Capture the cell that displays the provided text and extract its [X, Y] central coordinate. 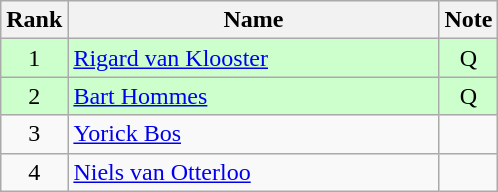
3 [34, 134]
Niels van Otterloo [254, 172]
Rank [34, 20]
1 [34, 58]
2 [34, 96]
Bart Hommes [254, 96]
Yorick Bos [254, 134]
Name [254, 20]
4 [34, 172]
Rigard van Klooster [254, 58]
Note [468, 20]
